Capture the cell that displays the provided text and extract its [X, Y] central coordinate. 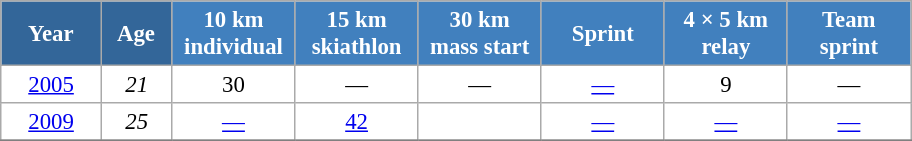
Year [52, 34]
Team sprint [848, 34]
25 [136, 122]
21 [136, 85]
2009 [52, 122]
30 km mass start [480, 34]
4 × 5 km relay [726, 34]
10 km individual [234, 34]
Sprint [602, 34]
15 km skiathlon [356, 34]
9 [726, 85]
42 [356, 122]
2005 [52, 85]
30 [234, 85]
Age [136, 34]
